From the cell containing the given text, extract its center point as [X, Y] coordinate. 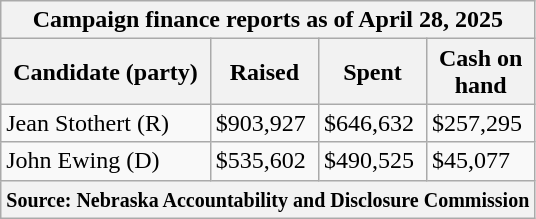
$646,632 [372, 123]
Spent [372, 72]
Source: Nebraska Accountability and Disclosure Commission [268, 199]
$903,927 [264, 123]
$257,295 [481, 123]
$535,602 [264, 161]
John Ewing (D) [106, 161]
$45,077 [481, 161]
$490,525 [372, 161]
Campaign finance reports as of April 28, 2025 [268, 20]
Raised [264, 72]
Candidate (party) [106, 72]
Cash onhand [481, 72]
Jean Stothert (R) [106, 123]
